Extract the (x, y) coordinate from the center of the cell holding the provided text.  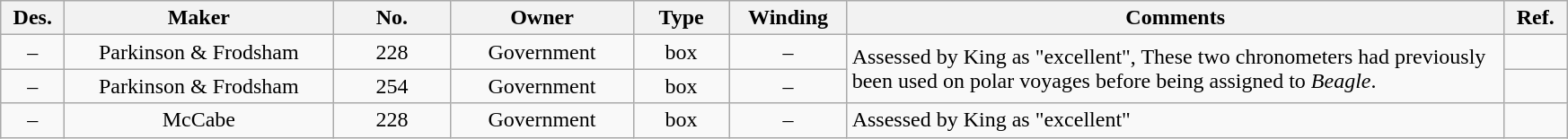
Assessed by King as "excellent", These two chronometers had previously been used on polar voyages before being assigned to Beagle. (1175, 69)
Maker (199, 18)
254 (392, 86)
Winding (788, 18)
No. (392, 18)
Comments (1175, 18)
McCabe (199, 120)
Des. (32, 18)
Owner (542, 18)
Type (681, 18)
Ref. (1536, 18)
Assessed by King as "excellent" (1175, 120)
